Detect which cell encompasses the target text, then output its (X, Y) center coordinate. 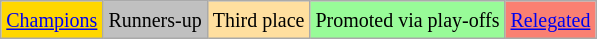
Promoted via play-offs (408, 20)
Runners-up (155, 20)
Relegated (550, 20)
Champions (52, 20)
Third place (258, 20)
